Return the [X, Y] coordinate for the center point of the cell that contains the specified text.  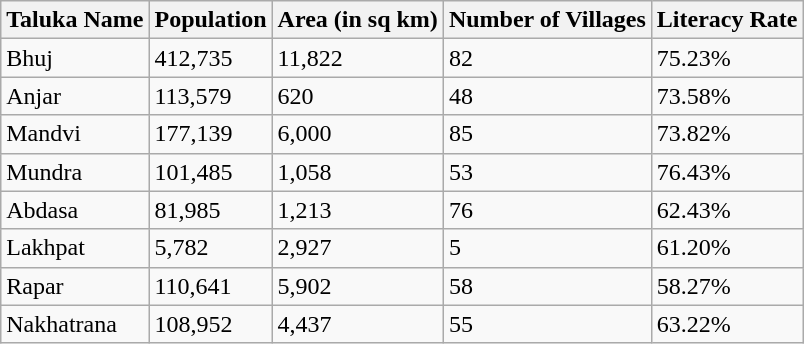
5,782 [210, 248]
75.23% [727, 58]
108,952 [210, 324]
Mandvi [75, 134]
76.43% [727, 172]
76 [547, 210]
Population [210, 20]
412,735 [210, 58]
177,139 [210, 134]
110,641 [210, 286]
6,000 [358, 134]
101,485 [210, 172]
Area (in sq km) [358, 20]
Literacy Rate [727, 20]
620 [358, 96]
Number of Villages [547, 20]
Nakhatrana [75, 324]
2,927 [358, 248]
85 [547, 134]
58 [547, 286]
55 [547, 324]
Anjar [75, 96]
113,579 [210, 96]
53 [547, 172]
61.20% [727, 248]
Abdasa [75, 210]
5 [547, 248]
48 [547, 96]
11,822 [358, 58]
63.22% [727, 324]
1,213 [358, 210]
73.58% [727, 96]
Mundra [75, 172]
62.43% [727, 210]
81,985 [210, 210]
Taluka Name [75, 20]
Lakhpat [75, 248]
73.82% [727, 134]
Bhuj [75, 58]
1,058 [358, 172]
4,437 [358, 324]
Rapar [75, 286]
58.27% [727, 286]
5,902 [358, 286]
82 [547, 58]
